Scan for the cell matching the given text and deliver its (x, y) coordinate at center. 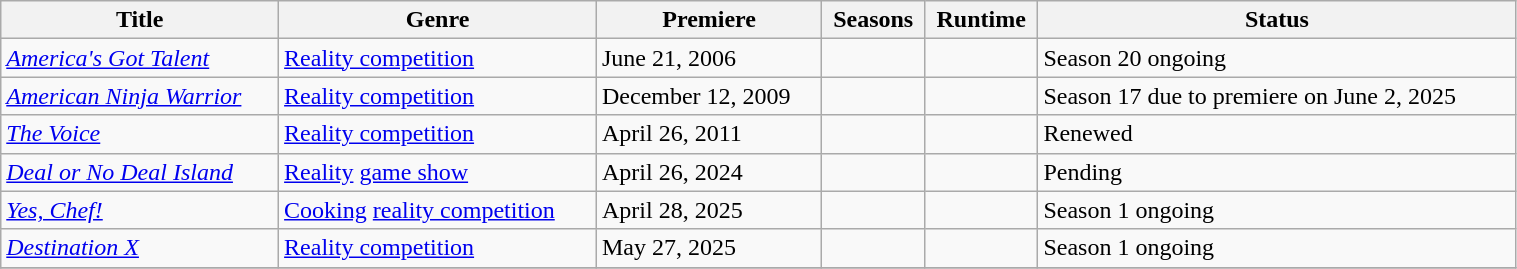
Status (1277, 20)
Premiere (708, 20)
Seasons (874, 20)
The Voice (140, 134)
America's Got Talent (140, 58)
April 26, 2011 (708, 134)
Title (140, 20)
Runtime (982, 20)
April 26, 2024 (708, 172)
Cooking reality competition (438, 210)
December 12, 2009 (708, 96)
Deal or No Deal Island (140, 172)
Reality game show (438, 172)
American Ninja Warrior (140, 96)
Destination X (140, 248)
Renewed (1277, 134)
Season 20 ongoing (1277, 58)
Season 17 due to premiere on June 2, 2025 (1277, 96)
May 27, 2025 (708, 248)
Genre (438, 20)
Yes, Chef! (140, 210)
Pending (1277, 172)
June 21, 2006 (708, 58)
April 28, 2025 (708, 210)
